For the text-containing cell, return its midpoint in (X, Y) coordinate format. 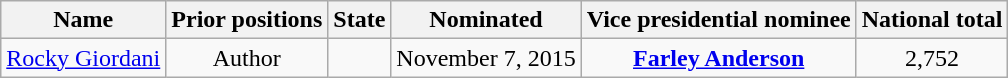
National total (932, 20)
Rocky Giordani (84, 58)
November 7, 2015 (486, 58)
State (360, 20)
Name (84, 20)
Farley Anderson (718, 58)
Vice presidential nominee (718, 20)
Author (247, 58)
Nominated (486, 20)
Prior positions (247, 20)
2,752 (932, 58)
